Return [X, Y] of the center of cell containing provided text 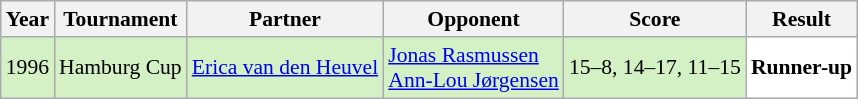
Runner-up [802, 68]
Result [802, 19]
Hamburg Cup [120, 68]
Opponent [474, 19]
Jonas Rasmussen Ann-Lou Jørgensen [474, 68]
Partner [286, 19]
15–8, 14–17, 11–15 [655, 68]
Tournament [120, 19]
Score [655, 19]
Erica van den Heuvel [286, 68]
Year [28, 19]
1996 [28, 68]
